Locate the cell with the specified text and output its (x, y) center coordinate. 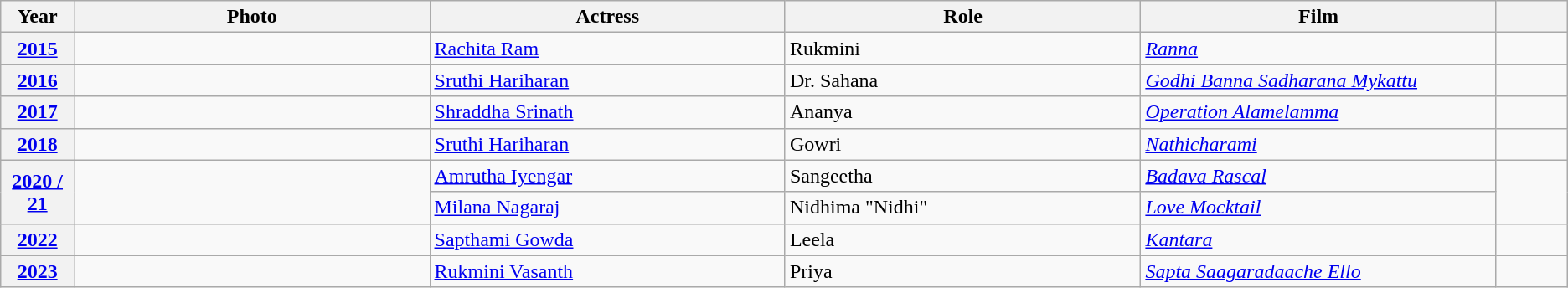
Gowri (962, 144)
Role (962, 17)
Actress (607, 17)
2020 / 21 (38, 192)
2015 (38, 49)
Rukmini Vasanth (607, 271)
Sangeetha (962, 176)
Ananya (962, 112)
Ranna (1318, 49)
Milana Nagaraj (607, 208)
Badava Rascal (1318, 176)
Film (1318, 17)
Rachita Ram (607, 49)
Rukmini (962, 49)
Nidhima "Nidhi" (962, 208)
Love Mocktail (1318, 208)
Sapta Saagaradaache Ello (1318, 271)
Sapthami Gowda (607, 239)
Priya (962, 271)
Amrutha Iyengar (607, 176)
2016 (38, 80)
Leela (962, 239)
Dr. Sahana (962, 80)
Operation Alamelamma (1318, 112)
Photo (252, 17)
2018 (38, 144)
Nathicharami (1318, 144)
Shraddha Srinath (607, 112)
Kantara (1318, 239)
2023 (38, 271)
2022 (38, 239)
2017 (38, 112)
Godhi Banna Sadharana Mykattu (1318, 80)
Year (38, 17)
